Determine the [x, y] coordinate at the center of the cell enclosing the given text.  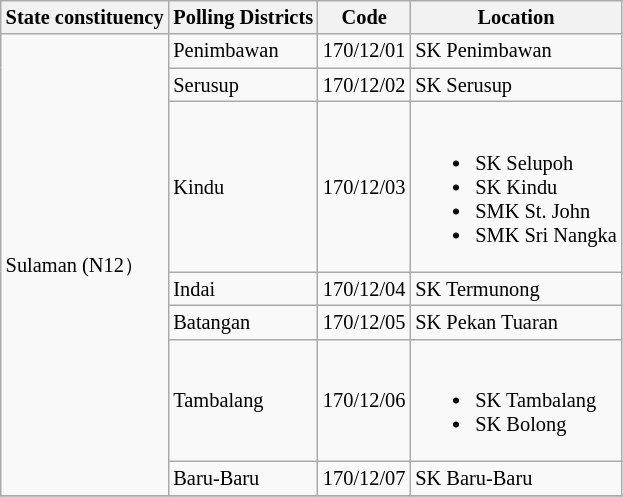
170/12/06 [364, 400]
Batangan [243, 322]
Polling Districts [243, 17]
170/12/01 [364, 51]
Tambalang [243, 400]
SK SelupohSK KinduSMK St. JohnSMK Sri Nangka [516, 186]
SK Termunong [516, 289]
170/12/02 [364, 85]
Sulaman (N12） [85, 264]
SK Penimbawan [516, 51]
170/12/05 [364, 322]
Serusup [243, 85]
170/12/07 [364, 479]
Baru-Baru [243, 479]
170/12/03 [364, 186]
SK Baru-Baru [516, 479]
Location [516, 17]
SK TambalangSK Bolong [516, 400]
Penimbawan [243, 51]
State constituency [85, 17]
SK Pekan Tuaran [516, 322]
Indai [243, 289]
Code [364, 17]
170/12/04 [364, 289]
Kindu [243, 186]
SK Serusup [516, 85]
